Identify which cell holds the provided text, then report its (x, y) central coordinate. 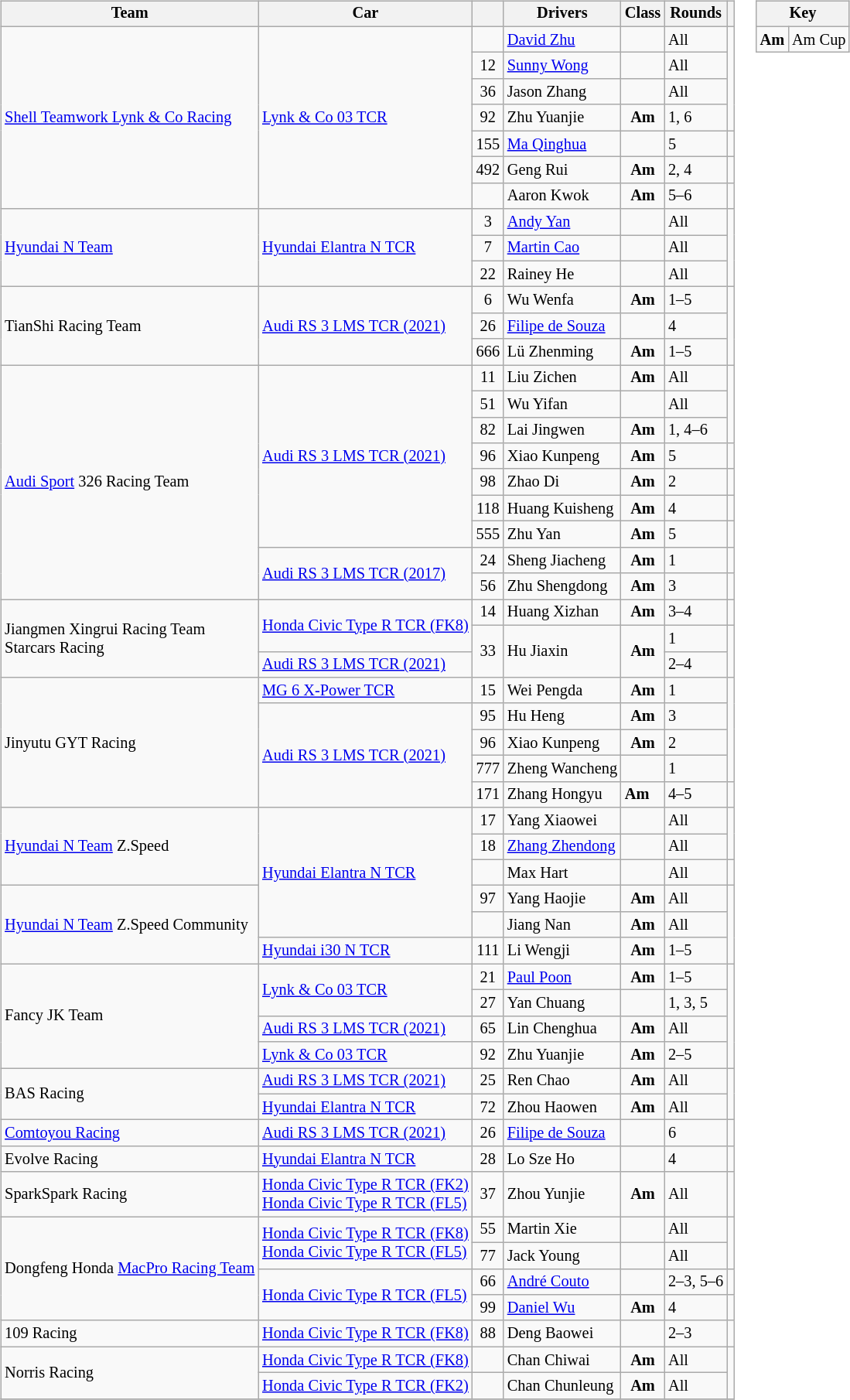
1, 6 (696, 118)
Team (130, 14)
Huang Kuisheng (562, 508)
Audi RS 3 LMS TCR (2017) (365, 572)
82 (488, 430)
Jason Zhang (562, 92)
Comtoyou Racing (130, 1133)
4–5 (696, 794)
Lü Zhenming (562, 352)
BAS Racing (130, 1094)
Liu Zichen (562, 378)
28 (488, 1159)
7 (488, 248)
17 (488, 821)
1, 4–6 (696, 430)
Martin Xie (562, 1230)
21 (488, 977)
Zhou Haowen (562, 1107)
Drivers (562, 14)
Zhu Shengdong (562, 586)
3–4 (696, 613)
98 (488, 482)
37 (488, 1194)
Yang Xiaowei (562, 821)
Honda Civic Type R TCR (FK2) (365, 1386)
Paul Poon (562, 977)
Wei Pengda (562, 691)
2–5 (696, 1055)
Hyundai i30 N TCR (365, 951)
Rounds (696, 14)
33 (488, 651)
Wu Yifan (562, 404)
36 (488, 92)
97 (488, 899)
Honda Civic Type R TCR (FK8) Honda Civic Type R TCR (FL5) (365, 1242)
Jinyutu GYT Racing (130, 743)
Ma Qinghua (562, 144)
22 (488, 274)
Zheng Wancheng (562, 769)
Lai Jingwen (562, 430)
109 Racing (130, 1333)
Ren Chao (562, 1081)
72 (488, 1107)
1, 3, 5 (696, 1003)
Class (643, 14)
14 (488, 613)
Shell Teamwork Lynk & Co Racing (130, 118)
99 (488, 1308)
André Couto (562, 1282)
Wu Wenfa (562, 300)
66 (488, 1282)
24 (488, 560)
88 (488, 1333)
Jack Young (562, 1255)
12 (488, 66)
Huang Xizhan (562, 613)
Key (803, 14)
777 (488, 769)
2–3 (696, 1333)
Zhou Yunjie (562, 1194)
2, 4 (696, 170)
Jiangmen Xingrui Racing Team Starcars Racing (130, 639)
Norris Racing (130, 1372)
111 (488, 951)
Honda Civic Type R TCR (FL5) (365, 1295)
Hyundai N Team Z.Speed Community (130, 925)
Aaron Kwok (562, 196)
11 (488, 378)
51 (488, 404)
171 (488, 794)
27 (488, 1003)
155 (488, 144)
492 (488, 170)
Chan Chunleung (562, 1386)
2–3, 5–6 (696, 1282)
Hu Heng (562, 716)
95 (488, 716)
666 (488, 352)
Audi Sport 326 Racing Team (130, 483)
Evolve Racing (130, 1159)
Yang Haojie (562, 899)
15 (488, 691)
David Zhu (562, 39)
Hyundai N Team (130, 248)
56 (488, 586)
118 (488, 508)
Zhang Hongyu (562, 794)
SparkSpark Racing (130, 1194)
55 (488, 1230)
Li Wengji (562, 951)
Yan Chuang (562, 1003)
25 (488, 1081)
Daniel Wu (562, 1308)
5–6 (696, 196)
MG 6 X-Power TCR (365, 691)
Jiang Nan (562, 925)
TianShi Racing Team (130, 326)
Lin Chenghua (562, 1029)
Zhao Di (562, 482)
Geng Rui (562, 170)
555 (488, 534)
Hu Jiaxin (562, 651)
Chan Chiwai (562, 1360)
Sunny Wong (562, 66)
Max Hart (562, 872)
18 (488, 847)
Fancy JK Team (130, 1016)
Sheng Jiacheng (562, 560)
Zhang Zhendong (562, 847)
Am Cup (818, 39)
Zhu Yan (562, 534)
Honda Civic Type R TCR (FK2) Honda Civic Type R TCR (FL5) (365, 1194)
65 (488, 1029)
Hyundai N Team Z.Speed (130, 846)
77 (488, 1255)
Lo Sze Ho (562, 1159)
Dongfeng Honda MacPro Racing Team (130, 1269)
Andy Yan (562, 222)
Martin Cao (562, 248)
Deng Baowei (562, 1333)
Car (365, 14)
2–4 (696, 664)
Rainey He (562, 274)
